Provide the [X, Y] coordinate of the cell's center where the given text is located.  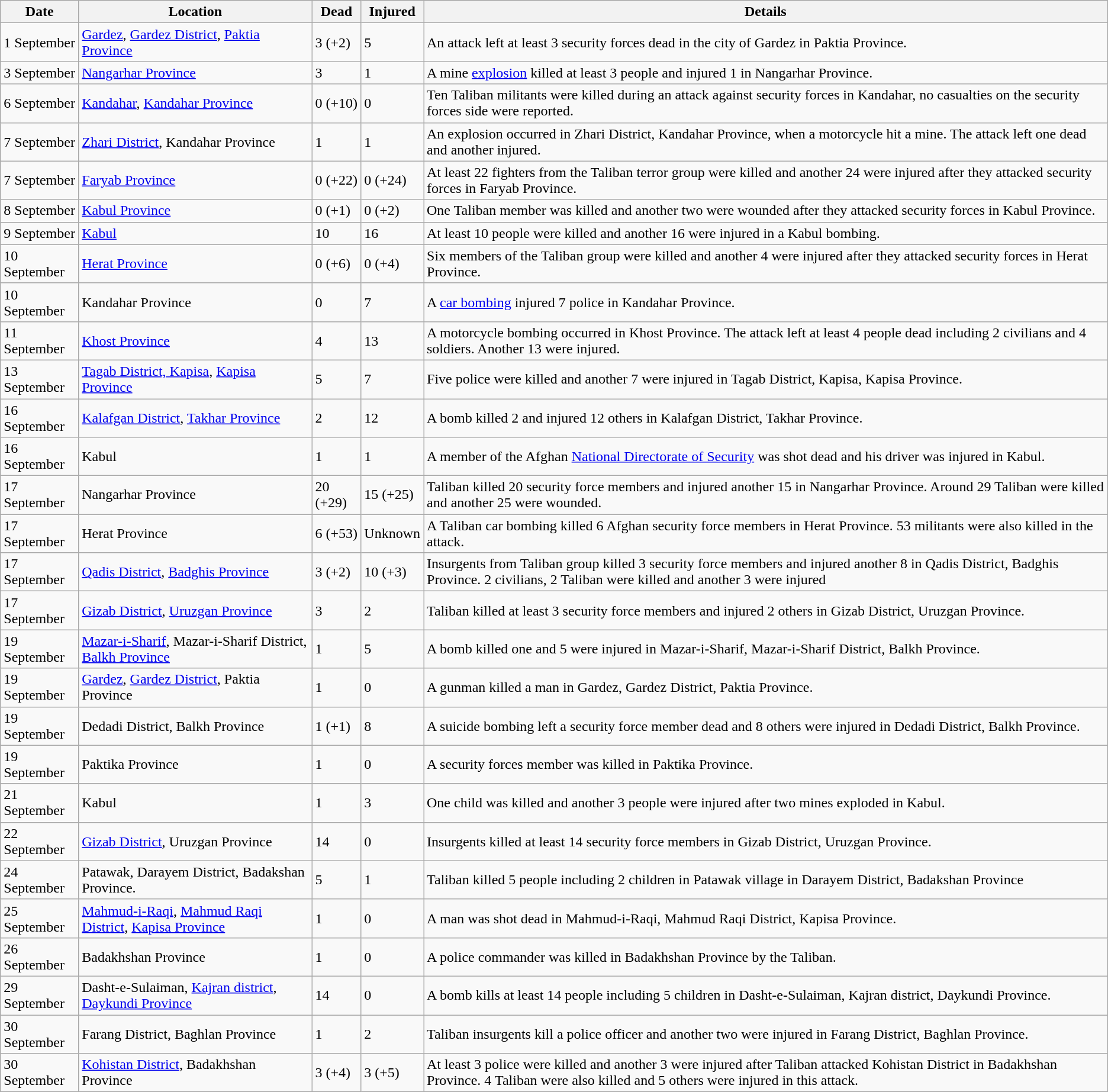
Qadis District, Badghis Province [195, 572]
3 (+4) [336, 1072]
Kabul Province [195, 211]
3 September [40, 73]
Kalafgan District, Takhar Province [195, 418]
One child was killed and another 3 people were injured after two mines exploded in Kabul. [766, 803]
29 September [40, 996]
A gunman killed a man in Gardez, Gardez District, Paktia Province. [766, 688]
A Taliban car bombing killed 6 Afghan security force members in Herat Province. 53 militants were also killed in the attack. [766, 534]
Tagab District, Kapisa, Kapisa Province [195, 379]
0 (+4) [392, 264]
A suicide bombing left a security force member dead and 8 others were injured in Dedadi District, Balkh Province. [766, 726]
0 (+6) [336, 264]
Taliban killed 20 security force members and injured another 15 in Nangarhar Province. Around 29 Taliban were killed and another 25 were wounded. [766, 495]
Kandahar Province [195, 302]
Khost Province [195, 341]
A car bombing injured 7 police in Kandahar Province. [766, 302]
15 (+25) [392, 495]
9 September [40, 233]
1 September [40, 43]
Date [40, 12]
Taliban killed at least 3 security force members and injured 2 others in Gizab District, Uruzgan Province. [766, 611]
24 September [40, 880]
22 September [40, 842]
A police commander was killed in Badakhshan Province by the Taliban. [766, 956]
6 (+53) [336, 534]
An attack left at least 3 security forces dead in the city of Gardez in Paktia Province. [766, 43]
3 (+5) [392, 1072]
A bomb kills at least 14 people including 5 children in Dasht-e-Sulaiman, Kajran district, Daykundi Province. [766, 996]
Badakhshan Province [195, 956]
Six members of the Taliban group were killed and another 4 were injured after they attacked security forces in Herat Province. [766, 264]
10 [336, 233]
20 (+29) [336, 495]
Zhari District, Kandahar Province [195, 142]
A bomb killed 2 and injured 12 others in Kalafgan District, Takhar Province. [766, 418]
25 September [40, 919]
One Taliban member was killed and another two were wounded after they attacked security forces in Kabul Province. [766, 211]
Farang District, Baghlan Province [195, 1033]
Mazar-i-Sharif, Mazar-i-Sharif District, Balkh Province [195, 649]
21 September [40, 803]
A man was shot dead in Mahmud-i-Raqi, Mahmud Raqi District, Kapisa Province. [766, 919]
26 September [40, 956]
A security forces member was killed in Paktika Province. [766, 765]
0 (+22) [336, 180]
12 [392, 418]
A bomb killed one and 5 were injured in Mazar-i-Sharif, Mazar-i-Sharif District, Balkh Province. [766, 649]
10 (+3) [392, 572]
0 (+1) [336, 211]
4 [336, 341]
13 September [40, 379]
Patawak, Darayem District, Badakshan Province. [195, 880]
6 September [40, 103]
Kandahar, Kandahar Province [195, 103]
Injured [392, 12]
8 [392, 726]
0 (+10) [336, 103]
Mahmud-i-Raqi, Mahmud Raqi District, Kapisa Province [195, 919]
13 [392, 341]
Faryab Province [195, 180]
0 (+2) [392, 211]
Taliban killed 5 people including 2 children in Patawak village in Darayem District, Badakshan Province [766, 880]
Ten Taliban militants were killed during an attack against security forces in Kandahar, no casualties on the security forces side were reported. [766, 103]
16 [392, 233]
8 September [40, 211]
Paktika Province [195, 765]
Taliban insurgents kill a police officer and another two were injured in Farang District, Baghlan Province. [766, 1033]
Insurgents killed at least 14 security force members in Gizab District, Uruzgan Province. [766, 842]
Dasht-e-Sulaiman, Kajran district, Daykundi Province [195, 996]
Unknown [392, 534]
An explosion occurred in Zhari District, Kandahar Province, when a motorcycle hit a mine. The attack left one dead and another injured. [766, 142]
11 September [40, 341]
A mine explosion killed at least 3 people and injured 1 in Nangarhar Province. [766, 73]
Dedadi District, Balkh Province [195, 726]
A member of the Afghan National Directorate of Security was shot dead and his driver was injured in Kabul. [766, 457]
Dead [336, 12]
At least 10 people were killed and another 16 were injured in a Kabul bombing. [766, 233]
At least 22 fighters from the Taliban terror group were killed and another 24 were injured after they attacked security forces in Faryab Province. [766, 180]
Five police were killed and another 7 were injured in Tagab District, Kapisa, Kapisa Province. [766, 379]
1 (+1) [336, 726]
Location [195, 12]
Kohistan District, Badakhshan Province [195, 1072]
Details [766, 12]
0 (+24) [392, 180]
